Determine the (x, y) coordinate at the center of the cell enclosing the given text.  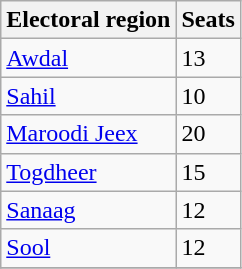
Sool (88, 248)
Sanaag (88, 210)
10 (208, 96)
Sahil (88, 96)
Electoral region (88, 20)
Seats (208, 20)
15 (208, 172)
Awdal (88, 58)
Togdheer (88, 172)
Maroodi Jeex (88, 134)
13 (208, 58)
20 (208, 134)
